Return the [x, y] coordinate for the center point of the cell that contains the specified text.  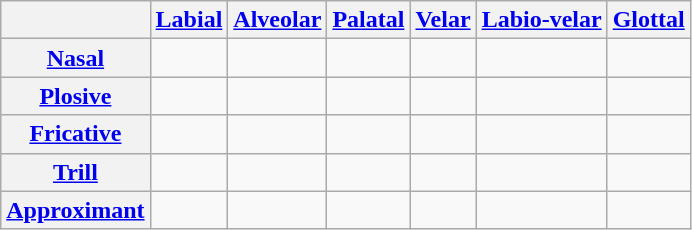
Nasal [76, 58]
Palatal [368, 20]
Alveolar [278, 20]
Fricative [76, 134]
Plosive [76, 96]
Labial [189, 20]
Labio-velar [542, 20]
Glottal [648, 20]
Approximant [76, 210]
Velar [443, 20]
Trill [76, 172]
